Identify which cell holds the provided text, then report its [x, y] central coordinate. 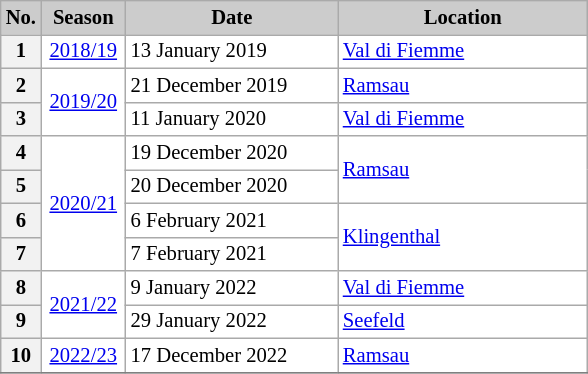
11 January 2020 [232, 119]
2020/21 [84, 204]
6 [21, 220]
3 [21, 119]
20 December 2020 [232, 186]
1 [21, 51]
6 February 2021 [232, 220]
Seefeld [463, 321]
19 December 2020 [232, 153]
13 January 2019 [232, 51]
Date [232, 17]
7 February 2021 [232, 254]
17 December 2022 [232, 355]
21 December 2019 [232, 85]
Location [463, 17]
2 [21, 85]
8 [21, 287]
2021/22 [84, 304]
5 [21, 186]
No. [21, 17]
9 January 2022 [232, 287]
7 [21, 254]
2019/20 [84, 102]
10 [21, 355]
2018/19 [84, 51]
Klingenthal [463, 237]
2022/23 [84, 355]
Season [84, 17]
4 [21, 153]
29 January 2022 [232, 321]
9 [21, 321]
